For the text-containing cell, return its midpoint in (X, Y) coordinate format. 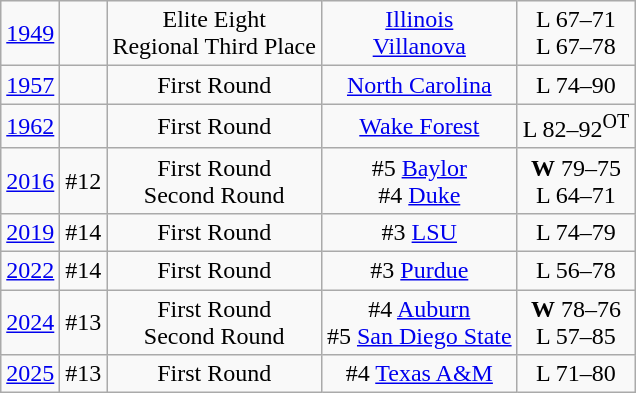
W 78–76 L 57–85 (576, 322)
2024 (30, 322)
North Carolina (419, 85)
First RoundSecond Round (214, 180)
L 74–79 (576, 232)
2019 (30, 232)
L 67–71L 67–78 (576, 34)
2016 (30, 180)
L 56–78 (576, 271)
#4 Texas A&M (419, 374)
W 79–75L 64–71 (576, 180)
Elite EightRegional Third Place (214, 34)
L 71–80 (576, 374)
#5 Baylor#4 Duke (419, 180)
2022 (30, 271)
#3 LSU (419, 232)
L 82–92OT (576, 126)
1962 (30, 126)
IllinoisVillanova (419, 34)
2025 (30, 374)
First Round Second Round (214, 322)
1949 (30, 34)
Wake Forest (419, 126)
1957 (30, 85)
L 74–90 (576, 85)
#12 (84, 180)
#4 Auburn #5 San Diego State (419, 322)
#3 Purdue (419, 271)
